Determine the (X, Y) coordinate at the center of the cell enclosing the given text.  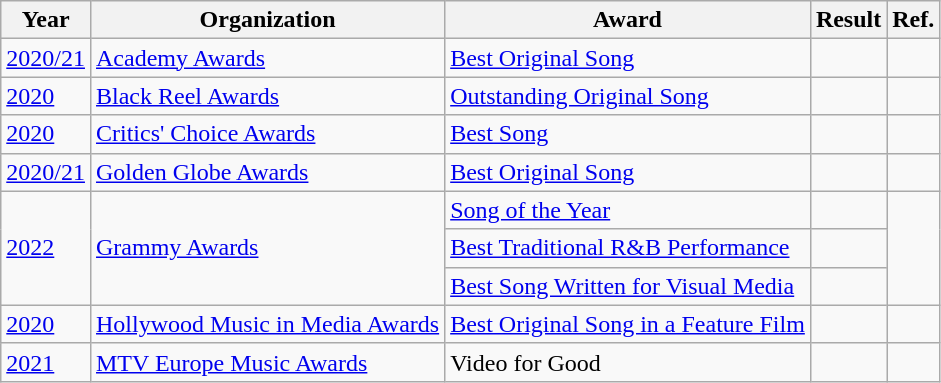
Outstanding Original Song (628, 96)
Ref. (914, 20)
Hollywood Music in Media Awards (267, 324)
Best Song (628, 134)
Result (848, 20)
Grammy Awards (267, 248)
Video for Good (628, 362)
Year (46, 20)
Black Reel Awards (267, 96)
2021 (46, 362)
Best Traditional R&B Performance (628, 248)
Critics' Choice Awards (267, 134)
MTV Europe Music Awards (267, 362)
Academy Awards (267, 58)
Award (628, 20)
Best Original Song in a Feature Film (628, 324)
Song of the Year (628, 210)
2022 (46, 248)
Golden Globe Awards (267, 172)
Organization (267, 20)
Best Song Written for Visual Media (628, 286)
